Return the (x, y) coordinate for the center point of the cell that contains the specified text.  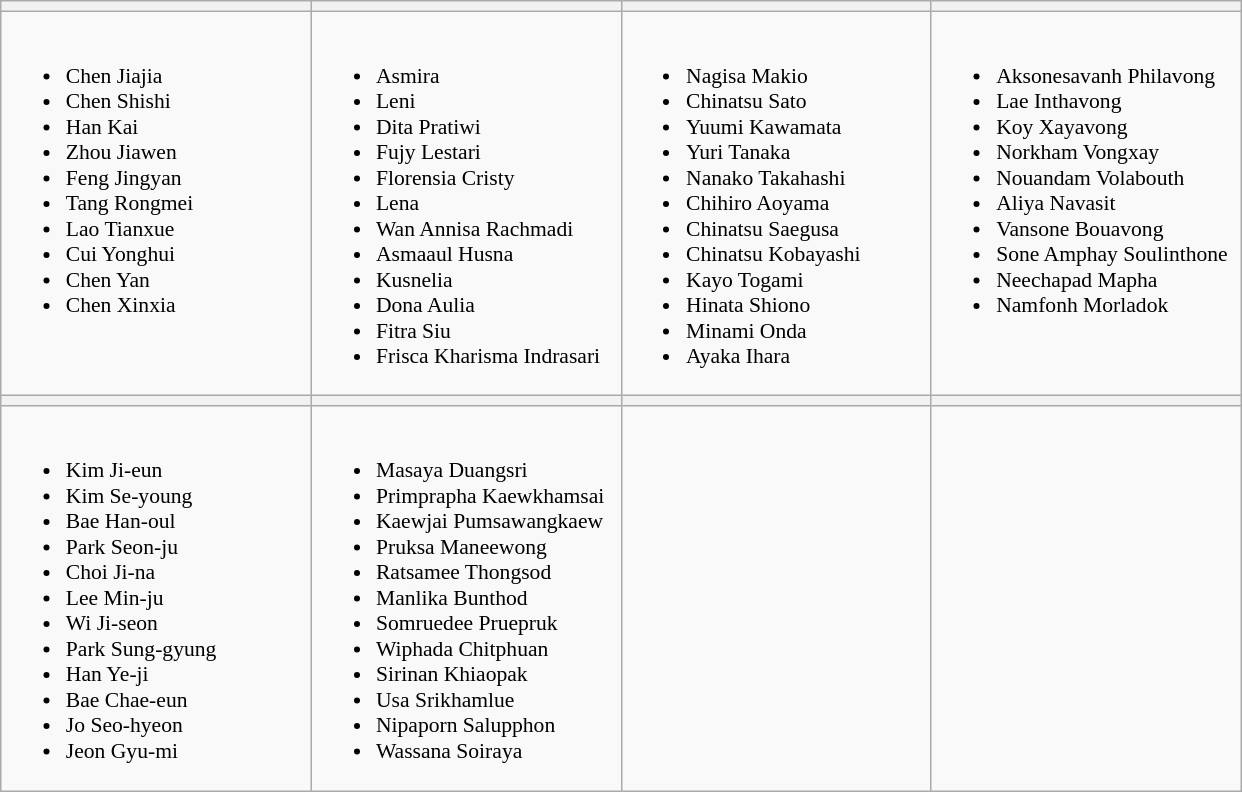
Kim Ji-eunKim Se-youngBae Han-oulPark Seon-juChoi Ji-naLee Min-juWi Ji-seonPark Sung-gyungHan Ye-jiBae Chae-eunJo Seo-hyeonJeon Gyu-mi (156, 598)
Chen JiajiaChen ShishiHan KaiZhou JiawenFeng JingyanTang RongmeiLao TianxueCui YonghuiChen YanChen Xinxia (156, 204)
AsmiraLeniDita PratiwiFujy LestariFlorensia CristyLenaWan Annisa RachmadiAsmaaul HusnaKusneliaDona AuliaFitra SiuFrisca Kharisma Indrasari (466, 204)
